Extract the (x, y) coordinate from the center of the cell holding the provided text.  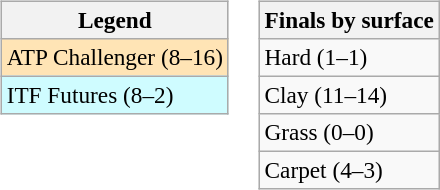
Finals by surface (349, 20)
ATP Challenger (8–16) (114, 57)
Carpet (4–3) (349, 171)
Grass (0–0) (349, 133)
Hard (1–1) (349, 57)
Legend (114, 20)
Clay (11–14) (349, 95)
ITF Futures (8–2) (114, 95)
